Scan for the cell matching the given text and deliver its (X, Y) coordinate at center. 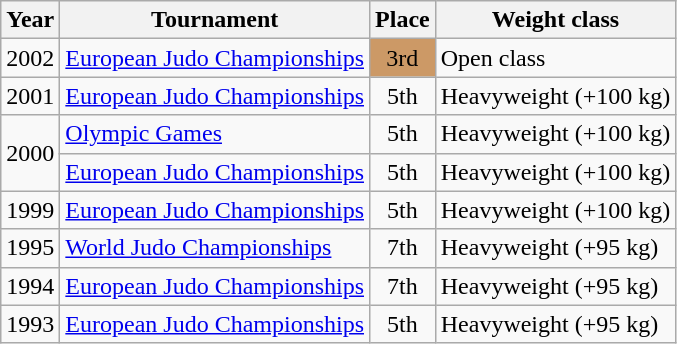
1994 (30, 286)
Tournament (215, 20)
2000 (30, 153)
Weight class (556, 20)
World Judo Championships (215, 248)
2002 (30, 58)
1993 (30, 324)
Year (30, 20)
Place (403, 20)
1995 (30, 248)
Olympic Games (215, 134)
2001 (30, 96)
1999 (30, 210)
Open class (556, 58)
3rd (403, 58)
